For the text-containing cell, return its midpoint in [X, Y] coordinate format. 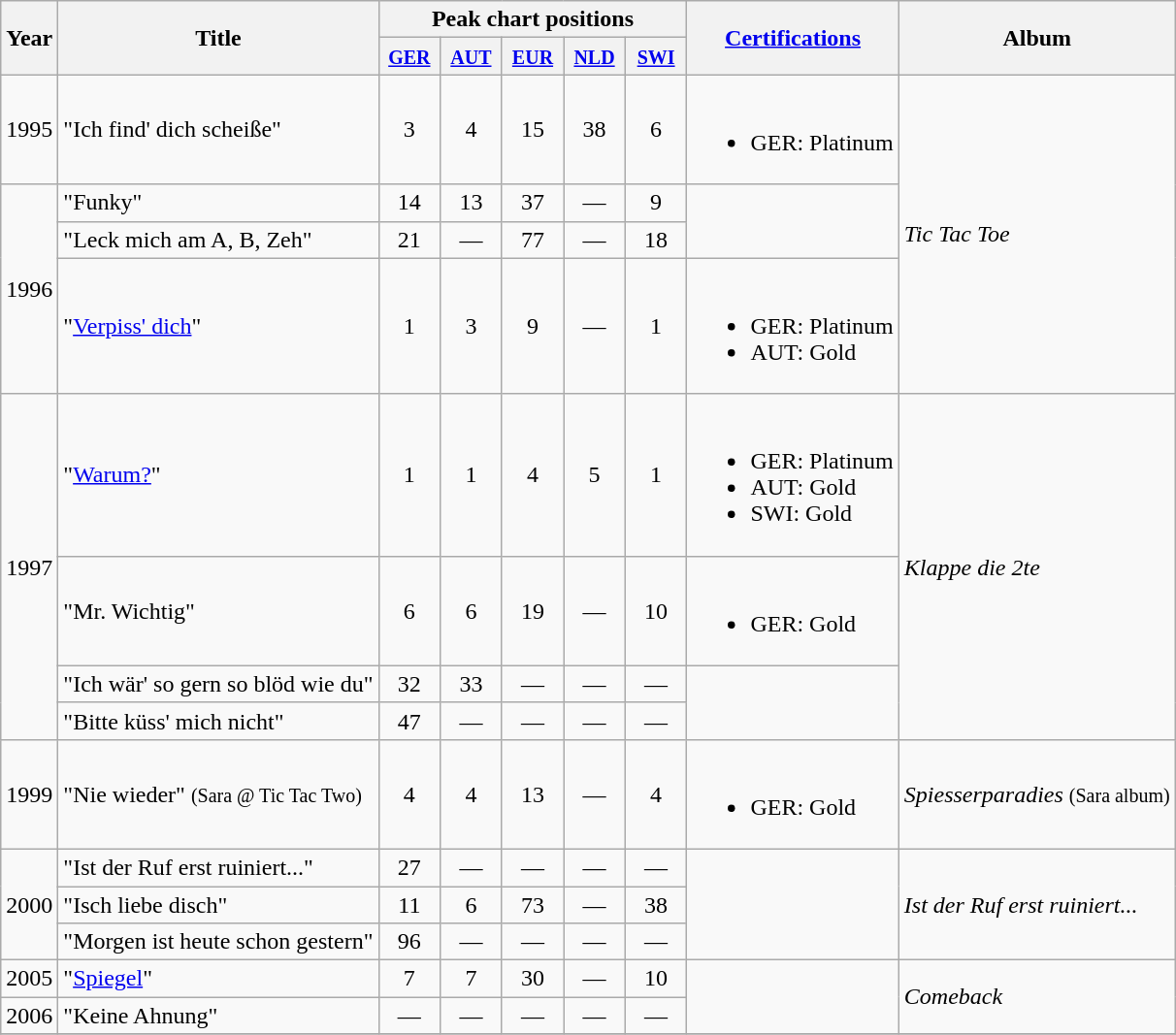
15 [533, 130]
Year [29, 38]
37 [533, 203]
NLD [595, 56]
Peak chart positions [533, 19]
GER: PlatinumAUT: GoldSWI: Gold [793, 475]
"Keine Ahnung" [218, 1016]
73 [533, 905]
Album [1036, 38]
"Ist der Ruf erst ruiniert..." [218, 867]
"Mr. Wichtig" [218, 611]
"Bitte küss' mich nicht" [218, 721]
2005 [29, 979]
47 [409, 721]
1995 [29, 130]
Ist der Ruf erst ruiniert... [1036, 904]
GER [409, 56]
"Spiegel" [218, 979]
Comeback [1036, 997]
"Warum?" [218, 475]
19 [533, 611]
30 [533, 979]
"Funky" [218, 203]
"Verpiss' dich" [218, 326]
21 [409, 240]
1999 [29, 793]
GER: Platinum [793, 130]
"Ich wär' so gern so blöd wie du" [218, 684]
Spiesserparadies (Sara album) [1036, 793]
96 [409, 942]
AUT [472, 56]
EUR [533, 56]
GER: PlatinumAUT: Gold [793, 326]
Title [218, 38]
1997 [29, 566]
SWI [656, 56]
Klappe die 2te [1036, 566]
"Ich find' dich scheiße" [218, 130]
77 [533, 240]
5 [595, 475]
11 [409, 905]
18 [656, 240]
"Isch liebe disch" [218, 905]
2000 [29, 904]
"Morgen ist heute schon gestern" [218, 942]
2006 [29, 1016]
1996 [29, 289]
Certifications [793, 38]
Tic Tac Toe [1036, 235]
14 [409, 203]
33 [472, 684]
32 [409, 684]
"Nie wieder" (Sara @ Tic Tac Two) [218, 793]
27 [409, 867]
"Leck mich am A, B, Zeh" [218, 240]
